Search for the cell housing the specified text and yield its [x, y] center coordinate. 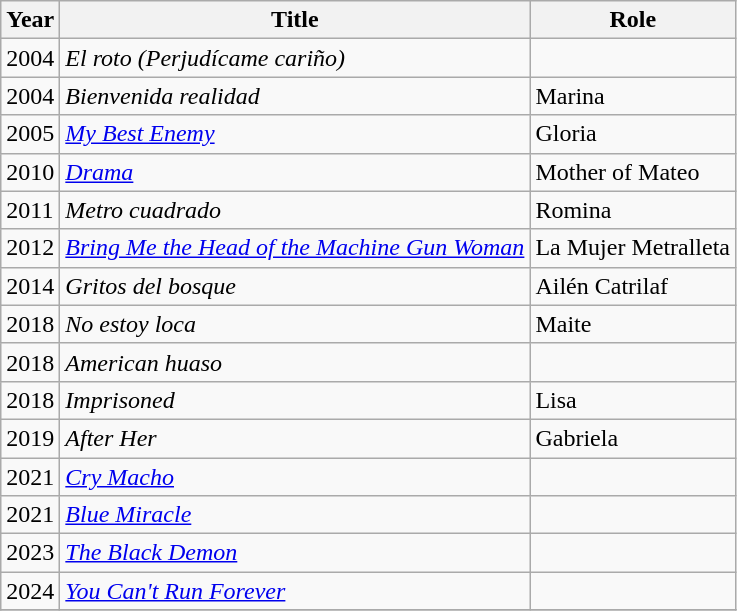
El roto (Perjudícame cariño) [295, 58]
2011 [30, 210]
Lisa [633, 400]
Gritos del bosque [295, 286]
Gabriela [633, 438]
Mother of Mateo [633, 172]
2005 [30, 134]
2012 [30, 248]
2019 [30, 438]
Year [30, 20]
Romina [633, 210]
Bienvenida realidad [295, 96]
Title [295, 20]
2023 [30, 553]
Bring Me the Head of the Machine Gun Woman [295, 248]
Cry Macho [295, 477]
2014 [30, 286]
Drama [295, 172]
La Mujer Metralleta [633, 248]
Gloria [633, 134]
American huaso [295, 362]
My Best Enemy [295, 134]
Imprisoned [295, 400]
Role [633, 20]
Marina [633, 96]
The Black Demon [295, 553]
Blue Miracle [295, 515]
After Her [295, 438]
Ailén Catrilaf [633, 286]
2010 [30, 172]
2024 [30, 591]
Maite [633, 324]
You Can't Run Forever [295, 591]
Metro cuadrado [295, 210]
No estoy loca [295, 324]
